Return (X, Y) of the center of cell containing provided text 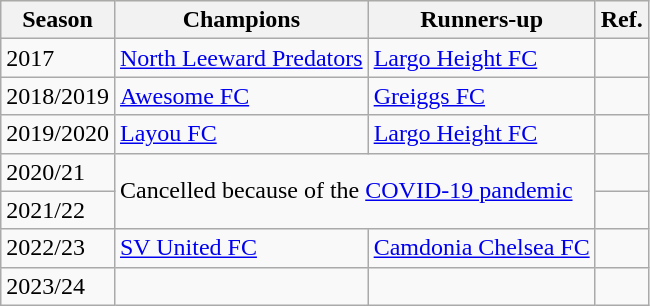
2017 (58, 58)
Runners-up (482, 20)
Ref. (622, 20)
Awesome FC (241, 96)
Layou FC (241, 134)
2021/22 (58, 210)
2022/23 (58, 248)
SV United FC (241, 248)
Season (58, 20)
2019/2020 (58, 134)
North Leeward Predators (241, 58)
2020/21 (58, 172)
2023/24 (58, 286)
Camdonia Chelsea FC (482, 248)
2018/2019 (58, 96)
Cancelled because of the COVID-19 pandemic (354, 191)
Greiggs FC (482, 96)
Champions (241, 20)
